Detect which cell encompasses the target text, then output its (X, Y) center coordinate. 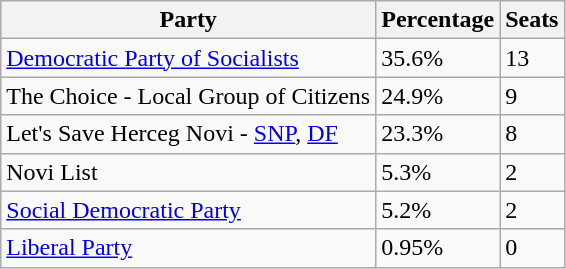
The Choice - Local Group of Citizens (188, 96)
8 (532, 134)
13 (532, 58)
0.95% (438, 248)
Percentage (438, 20)
Liberal Party (188, 248)
0 (532, 248)
5.2% (438, 210)
Party (188, 20)
9 (532, 96)
5.3% (438, 172)
Social Democratic Party (188, 210)
Novi List (188, 172)
35.6% (438, 58)
Democratic Party of Socialists (188, 58)
Let's Save Herceg Novi - SNP, DF (188, 134)
23.3% (438, 134)
Seats (532, 20)
24.9% (438, 96)
